Determine the (X, Y) coordinate at the center of the cell enclosing the given text.  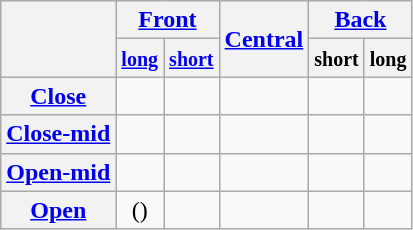
() (140, 210)
Close (58, 96)
Open-mid (58, 172)
Open (58, 210)
Central (264, 39)
Back (360, 20)
Close-mid (58, 134)
Front (168, 20)
